Determine the (x, y) coordinate at the center of the cell enclosing the given text.  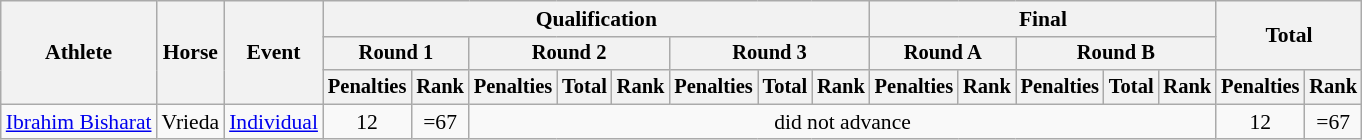
Round A (943, 54)
Ibrahim Bisharat (79, 122)
Round 1 (396, 54)
Individual (274, 122)
Round 3 (769, 54)
Athlete (79, 52)
Event (274, 52)
Round 2 (569, 54)
Final (1043, 19)
Round B (1116, 54)
Vrieda (191, 122)
did not advance (842, 122)
Qualification (596, 19)
Horse (191, 52)
